Provide the [X, Y] coordinate of the cell's center where the given text is located.  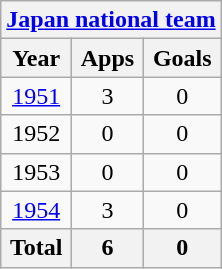
1952 [36, 134]
6 [108, 248]
Total [36, 248]
Year [36, 58]
1953 [36, 172]
Japan national team [111, 20]
Goals [182, 58]
1951 [36, 96]
Apps [108, 58]
1954 [36, 210]
